Scan for the cell matching the given text and deliver its (X, Y) coordinate at center. 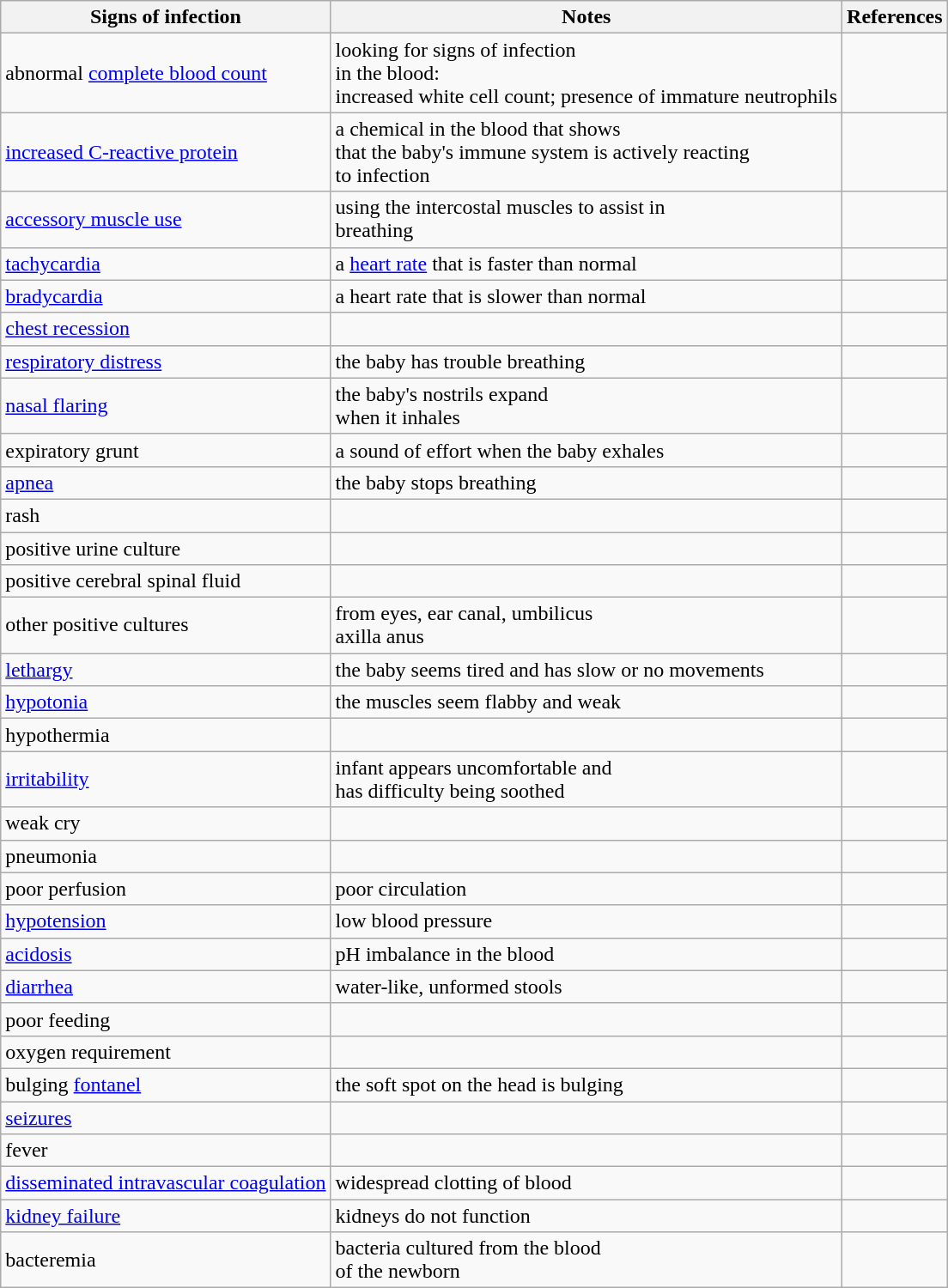
rash (166, 515)
other positive cultures (166, 625)
bacteremia (166, 1261)
widespread clotting of blood (586, 1183)
bacteria cultured from the bloodof the newborn (586, 1261)
kidney failure (166, 1216)
References (895, 17)
lethargy (166, 670)
the baby seems tired and has slow or no movements (586, 670)
the muscles seem flabby and weak (586, 702)
bradycardia (166, 296)
expiratory grunt (166, 450)
fever (166, 1151)
kidneys do not function (586, 1216)
the baby stops breathing (586, 483)
oxygen requirement (166, 1052)
a heart rate that is faster than normal (586, 264)
irritability (166, 780)
the baby's nostrils expandwhen it inhales (586, 405)
infant appears uncomfortable andhas difficulty being soothed (586, 780)
tachycardia (166, 264)
increased C-reactive protein (166, 152)
the soft spot on the head is bulging (586, 1084)
positive cerebral spinal fluid (166, 581)
a heart rate that is slower than normal (586, 296)
weak cry (166, 823)
the baby has trouble breathing (586, 361)
a chemical in the blood that showsthat the baby's immune system is actively reactingto infection (586, 152)
pH imbalance in the blood (586, 954)
Signs of infection (166, 17)
seizures (166, 1117)
looking for signs of infectionin the blood:increased white cell count; presence of immature neutrophils (586, 73)
accessory muscle use (166, 220)
low blood pressure (586, 921)
nasal flaring (166, 405)
water-like, unformed stools (586, 987)
Notes (586, 17)
positive urine culture (166, 549)
hypotonia (166, 702)
poor circulation (586, 889)
from eyes, ear canal, umbilicusaxilla anus (586, 625)
chest recession (166, 329)
diarrhea (166, 987)
a sound of effort when the baby exhales (586, 450)
using the intercostal muscles to assist inbreathing (586, 220)
disseminated intravascular coagulation (166, 1183)
acidosis (166, 954)
poor perfusion (166, 889)
bulging fontanel (166, 1084)
poor feeding (166, 1019)
abnormal complete blood count (166, 73)
apnea (166, 483)
pneumonia (166, 856)
hypotension (166, 921)
respiratory distress (166, 361)
hypothermia (166, 735)
